For the text-containing cell, return its midpoint in [x, y] coordinate format. 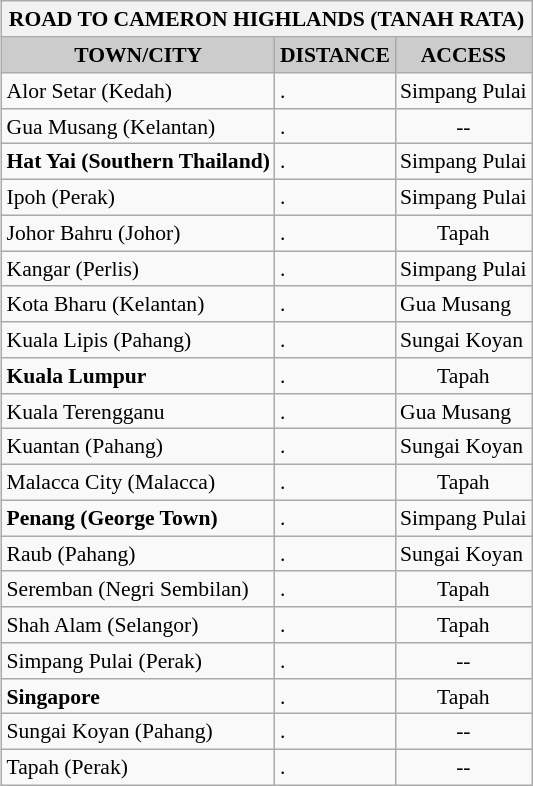
Kangar (Perlis) [138, 269]
Penang (George Town) [138, 518]
Hat Yai (Southern Thailand) [138, 162]
Gua Musang (Kelantan) [138, 126]
Raub (Pahang) [138, 554]
Ipoh (Perak) [138, 197]
Singapore [138, 696]
ROAD TO CAMERON HIGHLANDS (TANAH RATA) [266, 19]
ACCESS [464, 55]
Sungai Koyan (Pahang) [138, 732]
Kuala Lipis (Pahang) [138, 340]
Tapah (Perak) [138, 767]
Kota Bharu (Kelantan) [138, 304]
Johor Bahru (Johor) [138, 233]
Kuala Lumpur [138, 376]
Shah Alam (Selangor) [138, 625]
Simpang Pulai (Perak) [138, 661]
Alor Setar (Kedah) [138, 91]
DISTANCE [335, 55]
Kuala Terengganu [138, 411]
Malacca City (Malacca) [138, 482]
TOWN/CITY [138, 55]
Kuantan (Pahang) [138, 447]
Seremban (Negri Sembilan) [138, 589]
